Return the (x, y) coordinate for the center point of the cell that contains the specified text.  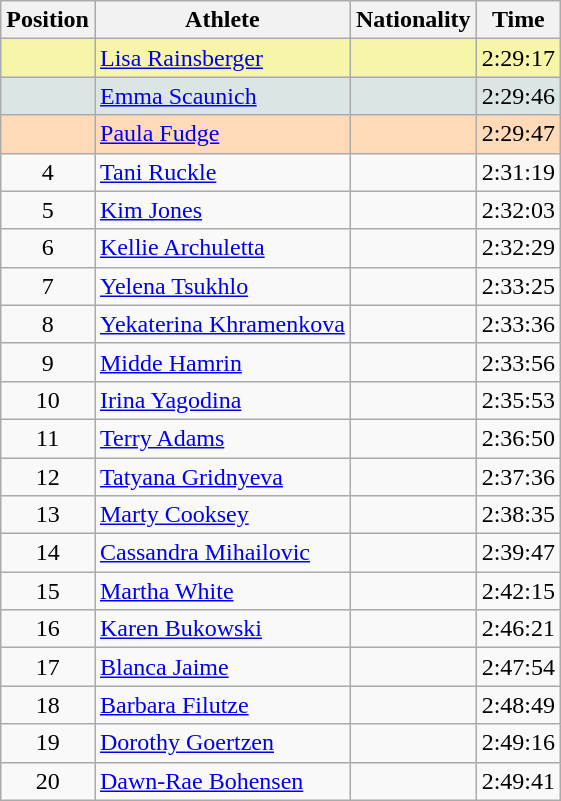
Paula Fudge (222, 134)
Cassandra Mihailovic (222, 553)
18 (48, 705)
Position (48, 20)
6 (48, 248)
2:36:50 (518, 438)
Yelena Tsukhlo (222, 286)
Midde Hamrin (222, 362)
Lisa Rainsberger (222, 58)
2:38:35 (518, 515)
Yekaterina Khramenkova (222, 324)
17 (48, 667)
2:47:54 (518, 667)
11 (48, 438)
12 (48, 477)
Time (518, 20)
2:37:36 (518, 477)
2:42:15 (518, 591)
2:31:19 (518, 172)
Tani Ruckle (222, 172)
Marty Cooksey (222, 515)
2:33:25 (518, 286)
5 (48, 210)
2:48:49 (518, 705)
Karen Bukowski (222, 629)
13 (48, 515)
2:32:03 (518, 210)
Terry Adams (222, 438)
2:32:29 (518, 248)
8 (48, 324)
14 (48, 553)
Irina Yagodina (222, 400)
Dawn-Rae Bohensen (222, 781)
10 (48, 400)
2:49:41 (518, 781)
Dorothy Goertzen (222, 743)
19 (48, 743)
4 (48, 172)
2:29:17 (518, 58)
7 (48, 286)
2:33:36 (518, 324)
9 (48, 362)
Blanca Jaime (222, 667)
16 (48, 629)
Nationality (413, 20)
2:39:47 (518, 553)
Athlete (222, 20)
Emma Scaunich (222, 96)
Tatyana Gridnyeva (222, 477)
Kim Jones (222, 210)
Barbara Filutze (222, 705)
2:49:16 (518, 743)
Martha White (222, 591)
2:29:46 (518, 96)
2:46:21 (518, 629)
20 (48, 781)
2:35:53 (518, 400)
2:29:47 (518, 134)
Kellie Archuletta (222, 248)
15 (48, 591)
2:33:56 (518, 362)
